Return [X, Y] of the center of cell containing provided text 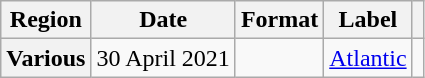
Label [368, 20]
Various [46, 58]
Region [46, 20]
Date [163, 20]
30 April 2021 [163, 58]
Format [279, 20]
Atlantic [368, 58]
